Find where the given text appears and provide that cell's center as [X, Y] coordinate. 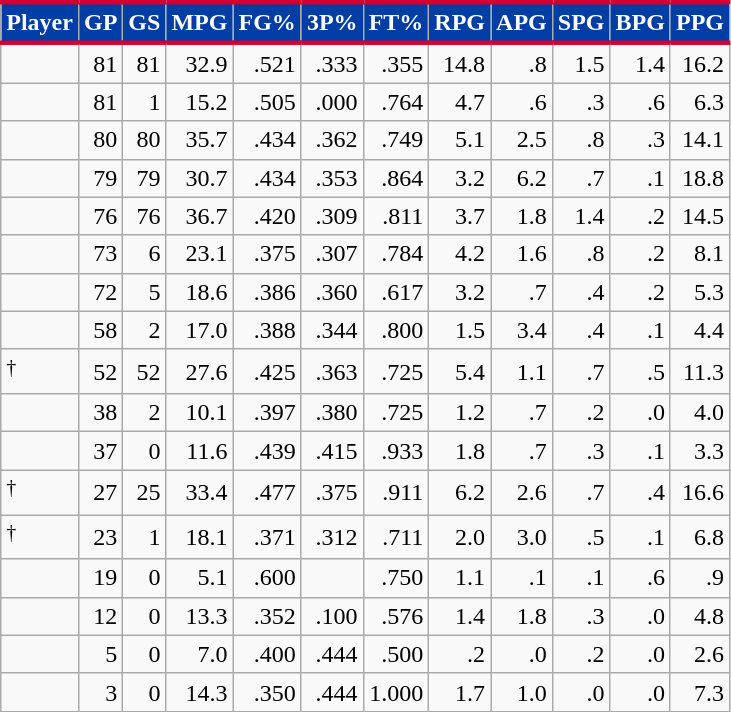
.355 [396, 63]
36.7 [200, 216]
.521 [267, 63]
.600 [267, 578]
3.7 [460, 216]
35.7 [200, 140]
15.2 [200, 102]
.576 [396, 616]
18.6 [200, 292]
30.7 [200, 178]
RPG [460, 22]
18.1 [200, 538]
6 [144, 254]
.617 [396, 292]
.309 [332, 216]
17.0 [200, 330]
7.3 [700, 692]
3.4 [522, 330]
3.3 [700, 451]
.353 [332, 178]
.386 [267, 292]
.784 [396, 254]
.505 [267, 102]
.344 [332, 330]
58 [100, 330]
19 [100, 578]
.439 [267, 451]
6.8 [700, 538]
7.0 [200, 654]
.425 [267, 372]
.312 [332, 538]
.420 [267, 216]
.000 [332, 102]
38 [100, 413]
.811 [396, 216]
32.9 [200, 63]
12 [100, 616]
1.2 [460, 413]
25 [144, 492]
PPG [700, 22]
13.3 [200, 616]
3 [100, 692]
18.8 [700, 178]
.477 [267, 492]
11.6 [200, 451]
8.1 [700, 254]
Player [40, 22]
33.4 [200, 492]
1.000 [396, 692]
.749 [396, 140]
1.0 [522, 692]
.100 [332, 616]
27.6 [200, 372]
37 [100, 451]
4.0 [700, 413]
.911 [396, 492]
.371 [267, 538]
1.6 [522, 254]
MPG [200, 22]
FT% [396, 22]
FG% [267, 22]
SPG [581, 22]
.800 [396, 330]
14.1 [700, 140]
.363 [332, 372]
4.8 [700, 616]
73 [100, 254]
27 [100, 492]
23.1 [200, 254]
4.4 [700, 330]
.400 [267, 654]
.500 [396, 654]
10.1 [200, 413]
16.6 [700, 492]
APG [522, 22]
2.5 [522, 140]
.333 [332, 63]
1.7 [460, 692]
14.5 [700, 216]
.380 [332, 413]
3.0 [522, 538]
GS [144, 22]
14.8 [460, 63]
.388 [267, 330]
5.4 [460, 372]
.360 [332, 292]
3P% [332, 22]
.9 [700, 578]
.350 [267, 692]
.711 [396, 538]
4.7 [460, 102]
.397 [267, 413]
.764 [396, 102]
.864 [396, 178]
23 [100, 538]
5.3 [700, 292]
.750 [396, 578]
BPG [640, 22]
11.3 [700, 372]
.307 [332, 254]
.415 [332, 451]
72 [100, 292]
6.3 [700, 102]
16.2 [700, 63]
2.0 [460, 538]
.362 [332, 140]
GP [100, 22]
.352 [267, 616]
4.2 [460, 254]
14.3 [200, 692]
.933 [396, 451]
